For the text-containing cell, return its midpoint in [x, y] coordinate format. 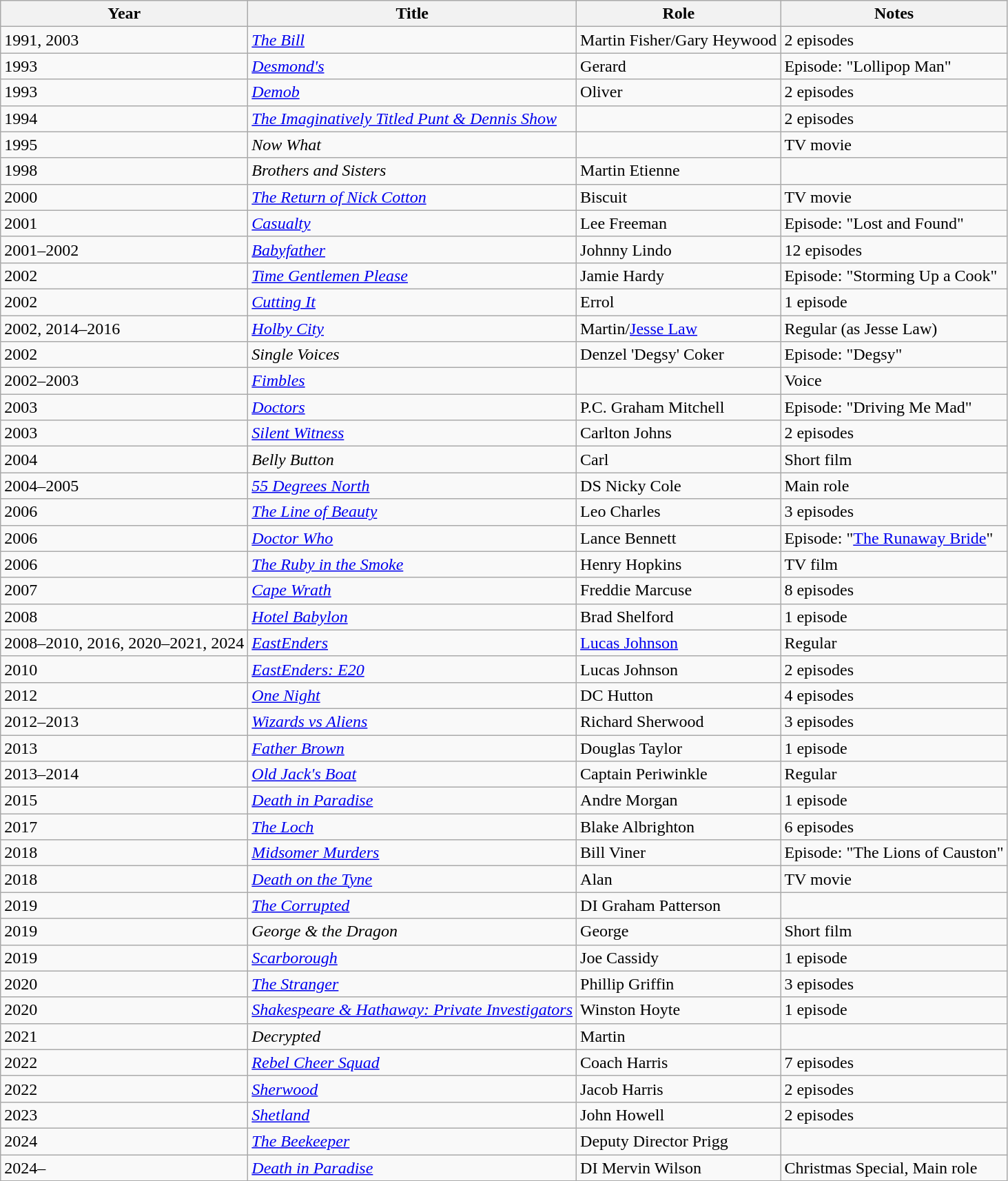
Freddie Marcuse [679, 590]
Jamie Hardy [679, 276]
2015 [124, 801]
Alan [679, 879]
Cape Wrath [412, 590]
2010 [124, 669]
8 episodes [894, 590]
Martin [679, 1036]
Notes [894, 14]
2008–2010, 2016, 2020–2021, 2024 [124, 643]
1995 [124, 145]
John Howell [679, 1115]
Andre Morgan [679, 801]
The Beekeeper [412, 1141]
1991, 2003 [124, 40]
Year [124, 14]
Regular (as Jesse Law) [894, 329]
George [679, 932]
Episode: "The Runaway Bride" [894, 538]
Martin Etienne [679, 171]
Leo Charles [679, 512]
DI Graham Patterson [679, 905]
2002–2003 [124, 381]
Old Jack's Boat [412, 774]
55 Degrees North [412, 486]
Bill Viner [679, 853]
Babyfather [412, 249]
The Imaginatively Titled Punt & Dennis Show [412, 119]
Casualty [412, 223]
7 episodes [894, 1062]
Desmond's [412, 66]
2001 [124, 223]
1994 [124, 119]
The Stranger [412, 984]
Doctor Who [412, 538]
4 episodes [894, 695]
Scarborough [412, 958]
Demob [412, 92]
Voice [894, 381]
Shakespeare & Hathaway: Private Investigators [412, 1010]
2012 [124, 695]
2008 [124, 617]
Denzel 'Degsy' Coker [679, 355]
Episode: "Storming Up a Cook" [894, 276]
2012–2013 [124, 721]
1998 [124, 171]
Brothers and Sisters [412, 171]
2024 [124, 1141]
Oliver [679, 92]
Martin/Jesse Law [679, 329]
2021 [124, 1036]
Doctors [412, 407]
DS Nicky Cole [679, 486]
Lee Freeman [679, 223]
Carl [679, 460]
Belly Button [412, 460]
The Return of Nick Cotton [412, 197]
EastEnders [412, 643]
Blake Albrighton [679, 827]
Father Brown [412, 748]
Henry Hopkins [679, 564]
Shetland [412, 1115]
Martin Fisher/Gary Heywood [679, 40]
EastEnders: E20 [412, 669]
Jacob Harris [679, 1089]
DC Hutton [679, 695]
2004–2005 [124, 486]
Fimbles [412, 381]
Death on the Tyne [412, 879]
Decrypted [412, 1036]
Sherwood [412, 1089]
The Bill [412, 40]
Single Voices [412, 355]
Title [412, 14]
Now What [412, 145]
2004 [124, 460]
Brad Shelford [679, 617]
Winston Hoyte [679, 1010]
Wizards vs Aliens [412, 721]
Deputy Director Prigg [679, 1141]
The Ruby in the Smoke [412, 564]
Role [679, 14]
The Loch [412, 827]
Gerard [679, 66]
Biscuit [679, 197]
Time Gentlemen Please [412, 276]
Episode: "Degsy" [894, 355]
The Line of Beauty [412, 512]
2017 [124, 827]
2001–2002 [124, 249]
Carlton Johns [679, 433]
George & the Dragon [412, 932]
Silent Witness [412, 433]
2002, 2014–2016 [124, 329]
2023 [124, 1115]
Midsomer Murders [412, 853]
Main role [894, 486]
Episode: "The Lions of Causton" [894, 853]
Lance Bennett [679, 538]
2024– [124, 1168]
Episode: "Driving Me Mad" [894, 407]
2000 [124, 197]
Errol [679, 302]
12 episodes [894, 249]
Episode: "Lost and Found" [894, 223]
The Corrupted [412, 905]
2013–2014 [124, 774]
TV film [894, 564]
Coach Harris [679, 1062]
DI Mervin Wilson [679, 1168]
Joe Cassidy [679, 958]
2007 [124, 590]
6 episodes [894, 827]
Holby City [412, 329]
P.C. Graham Mitchell [679, 407]
One Night [412, 695]
Douglas Taylor [679, 748]
Phillip Griffin [679, 984]
Johnny Lindo [679, 249]
Captain Periwinkle [679, 774]
Hotel Babylon [412, 617]
Cutting It [412, 302]
Richard Sherwood [679, 721]
Christmas Special, Main role [894, 1168]
Rebel Cheer Squad [412, 1062]
2013 [124, 748]
Episode: "Lollipop Man" [894, 66]
